Return the (x, y) coordinate for the center point of the cell that contains the specified text.  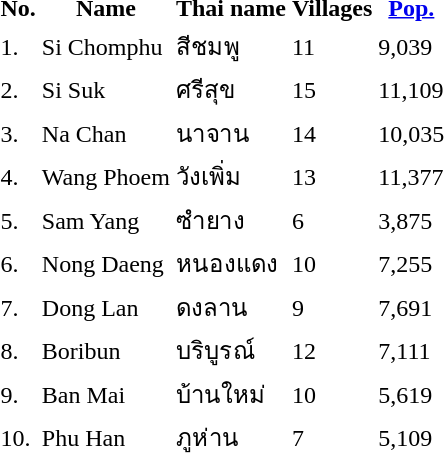
Na Chan (106, 133)
Dong Lan (106, 307)
9 (332, 307)
6 (332, 220)
สีชมพู (230, 46)
Wang Phoem (106, 176)
14 (332, 133)
Boribun (106, 350)
นาจาน (230, 133)
Nong Daeng (106, 264)
บ้านใหม่ (230, 394)
บริบูรณ์ (230, 350)
ศรีสุข (230, 90)
วังเพิ่ม (230, 176)
15 (332, 90)
Si Suk (106, 90)
12 (332, 350)
ซำยาง (230, 220)
13 (332, 176)
Sam Yang (106, 220)
หนองแดง (230, 264)
Ban Mai (106, 394)
11 (332, 46)
Si Chomphu (106, 46)
ดงลาน (230, 307)
